Output the (X, Y) coordinate of the center of the cell containing the given text.  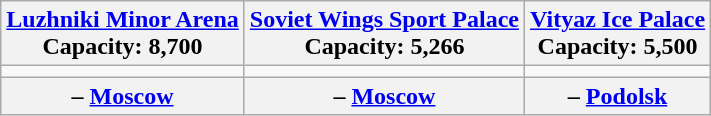
Vityaz Ice PalaceCapacity: 5,500 (618, 34)
– Podolsk (618, 96)
Luzhniki Minor ArenaCapacity: 8,700 (123, 34)
Soviet Wings Sport PalaceCapacity: 5,266 (384, 34)
